Identify which cell holds the provided text, then report its (x, y) central coordinate. 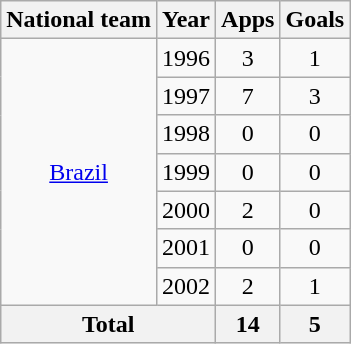
2002 (186, 286)
Apps (248, 20)
Total (108, 324)
Brazil (79, 172)
1997 (186, 96)
1996 (186, 58)
Goals (315, 20)
1999 (186, 172)
1998 (186, 134)
National team (79, 20)
7 (248, 96)
2001 (186, 248)
14 (248, 324)
2000 (186, 210)
5 (315, 324)
Year (186, 20)
